Locate the cell with the specified text and output its [X, Y] center coordinate. 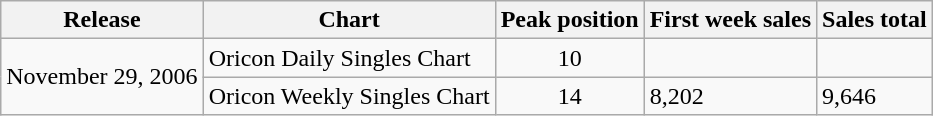
9,646 [875, 96]
8,202 [730, 96]
10 [570, 58]
Release [102, 20]
Chart [349, 20]
14 [570, 96]
November 29, 2006 [102, 77]
Oricon Daily Singles Chart [349, 58]
First week sales [730, 20]
Sales total [875, 20]
Peak position [570, 20]
Oricon Weekly Singles Chart [349, 96]
